Identify which cell holds the provided text, then report its [X, Y] central coordinate. 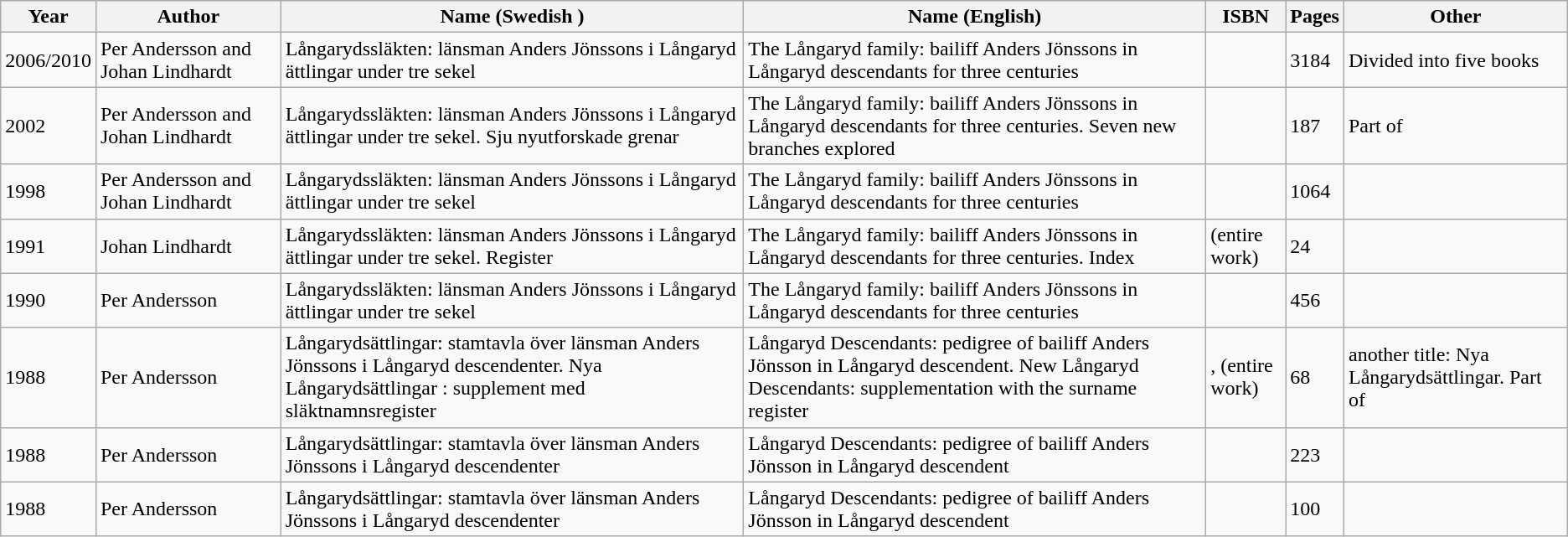
ISBN [1246, 17]
187 [1315, 126]
Year [49, 17]
68 [1315, 377]
24 [1315, 246]
Långaryd Descendants: pedigree of bailiff Anders Jönsson in Långaryd descendent. New Långaryd Descendants: supplementation with the surname register [975, 377]
The Långaryd family: bailiff Anders Jönssons in Långaryd descendants for three centuries. Seven new branches explored [975, 126]
(entire work) [1246, 246]
Author [188, 17]
Långarydsättlingar: stamtavla över länsman Anders Jönssons i Långaryd descendenter. Nya Långarydsättlingar : supplement med släktnamnsregister [513, 377]
1990 [49, 300]
Långarydssläkten: länsman Anders Jönssons i Långaryd ättlingar under tre sekel. Sju nyutforskade grenar [513, 126]
Name (Swedish ) [513, 17]
Other [1456, 17]
The Långaryd family: bailiff Anders Jönssons in Långaryd descendants for three centuries. Index [975, 246]
Name (English) [975, 17]
223 [1315, 454]
3184 [1315, 60]
Långarydssläkten: länsman Anders Jönssons i Långaryd ättlingar under tre sekel. Register [513, 246]
456 [1315, 300]
Pages [1315, 17]
, (entire work) [1246, 377]
1064 [1315, 191]
2002 [49, 126]
another title: Nya Långarydsättlingar. Part of [1456, 377]
2006/2010 [49, 60]
Part of [1456, 126]
100 [1315, 509]
1998 [49, 191]
Johan Lindhardt [188, 246]
1991 [49, 246]
Divided into five books [1456, 60]
